Provide the (x, y) coordinate of the cell's center where the given text is located.  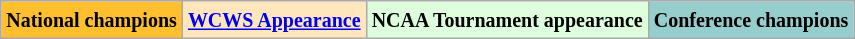
National champions (92, 20)
Conference champions (751, 20)
WCWS Appearance (274, 20)
NCAA Tournament appearance (507, 20)
